Determine the (X, Y) coordinate at the center of the cell enclosing the given text.  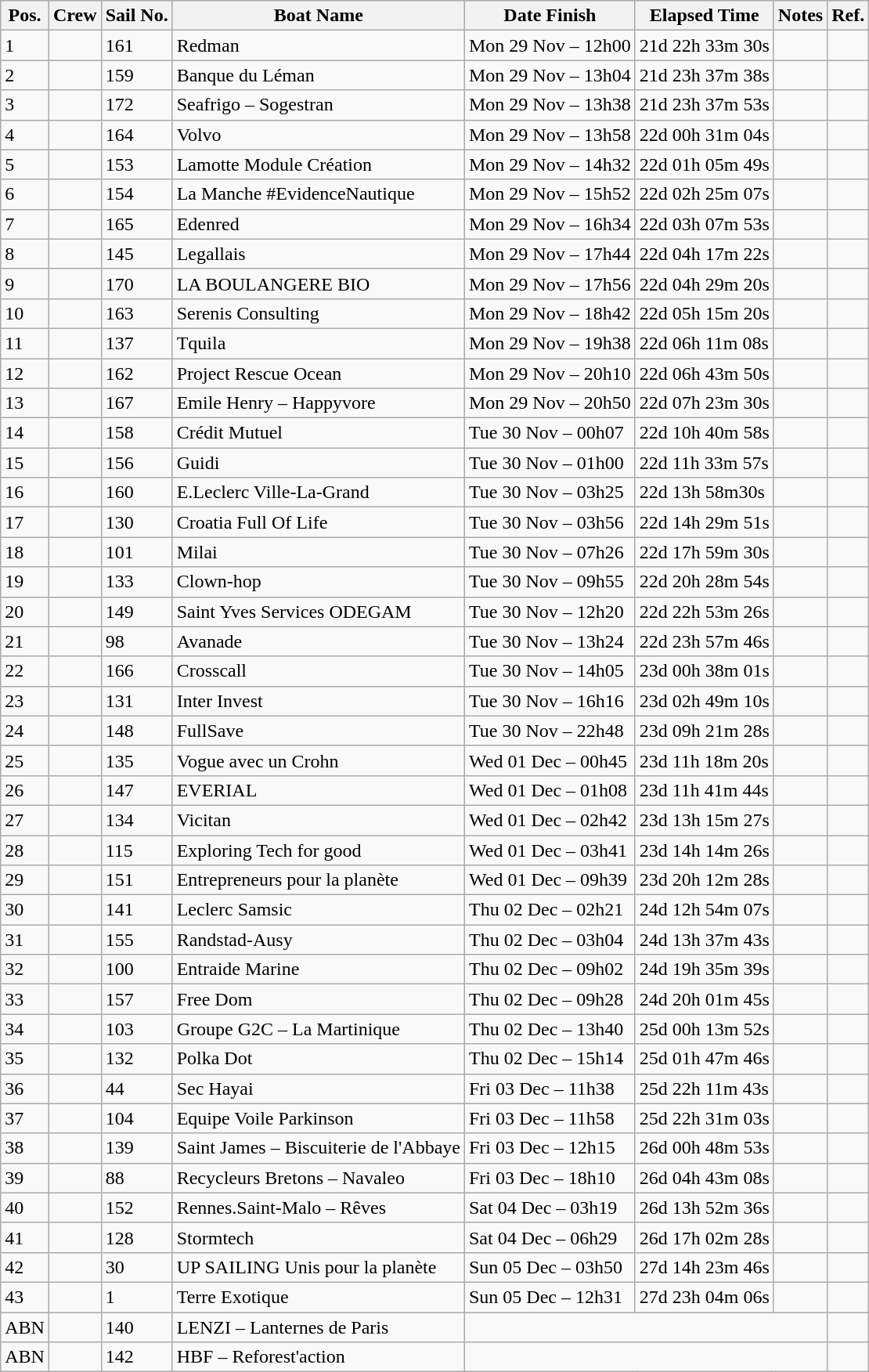
28 (25, 850)
2 (25, 75)
137 (136, 343)
4 (25, 135)
Tue 30 Nov – 22h48 (550, 731)
34 (25, 1029)
22d 03h 07m 53s (705, 224)
Mon 29 Nov – 19h38 (550, 343)
24d 19h 35m 39s (705, 969)
22d 01h 05m 49s (705, 164)
103 (136, 1029)
Vicitan (318, 820)
Crosscall (318, 671)
147 (136, 790)
161 (136, 45)
140 (136, 1327)
Tue 30 Nov – 07h26 (550, 552)
Redman (318, 45)
32 (25, 969)
115 (136, 850)
7 (25, 224)
26d 17h 02m 28s (705, 1237)
162 (136, 374)
135 (136, 760)
23d 11h 41m 44s (705, 790)
Crew (75, 16)
21d 23h 37m 53s (705, 105)
Mon 29 Nov – 18h42 (550, 313)
Mon 29 Nov – 13h38 (550, 105)
Tue 30 Nov – 13h24 (550, 641)
141 (136, 910)
172 (136, 105)
24d 20h 01m 45s (705, 999)
151 (136, 880)
18 (25, 552)
22d 17h 59m 30s (705, 552)
Sail No. (136, 16)
9 (25, 283)
10 (25, 313)
Wed 01 Dec – 03h41 (550, 850)
26d 13h 52m 36s (705, 1208)
154 (136, 194)
Mon 29 Nov – 20h50 (550, 403)
Wed 01 Dec – 02h42 (550, 820)
163 (136, 313)
35 (25, 1059)
152 (136, 1208)
Randstad-Ausy (318, 940)
22d 14h 29m 51s (705, 522)
Tue 30 Nov – 00h07 (550, 433)
170 (136, 283)
Elapsed Time (705, 16)
44 (136, 1089)
Banque du Léman (318, 75)
Mon 29 Nov – 12h00 (550, 45)
38 (25, 1148)
Entrepreneurs pour la planète (318, 880)
UP SAILING Unis pour la planète (318, 1267)
13 (25, 403)
Pos. (25, 16)
133 (136, 582)
Leclerc Samsic (318, 910)
157 (136, 999)
165 (136, 224)
22d 10h 40m 58s (705, 433)
Thu 02 Dec – 09h02 (550, 969)
Mon 29 Nov – 14h32 (550, 164)
22d 06h 43m 50s (705, 374)
Entraide Marine (318, 969)
Croatia Full Of Life (318, 522)
134 (136, 820)
Emile Henry – Happyvore (318, 403)
164 (136, 135)
Wed 01 Dec – 01h08 (550, 790)
128 (136, 1237)
21d 23h 37m 38s (705, 75)
Mon 29 Nov – 20h10 (550, 374)
25d 22h 11m 43s (705, 1089)
148 (136, 731)
22d 00h 31m 04s (705, 135)
27d 23h 04m 06s (705, 1297)
LENZI – Lanternes de Paris (318, 1327)
39 (25, 1178)
Mon 29 Nov – 17h44 (550, 254)
Tue 30 Nov – 12h20 (550, 612)
33 (25, 999)
156 (136, 463)
24 (25, 731)
Legallais (318, 254)
Saint James – Biscuiterie de l'Abbaye (318, 1148)
24d 12h 54m 07s (705, 910)
Equipe Voile Parkinson (318, 1118)
29 (25, 880)
Mon 29 Nov – 13h04 (550, 75)
Exploring Tech for good (318, 850)
23 (25, 701)
23d 00h 38m 01s (705, 671)
130 (136, 522)
22d 05h 15m 20s (705, 313)
22d 02h 25m 07s (705, 194)
22d 11h 33m 57s (705, 463)
23d 13h 15m 27s (705, 820)
Sun 05 Dec – 03h50 (550, 1267)
42 (25, 1267)
Mon 29 Nov – 13h58 (550, 135)
Volvo (318, 135)
145 (136, 254)
139 (136, 1148)
Stormtech (318, 1237)
23d 14h 14m 26s (705, 850)
Sat 04 Dec – 03h19 (550, 1208)
8 (25, 254)
25d 22h 31m 03s (705, 1118)
23d 20h 12m 28s (705, 880)
Thu 02 Dec – 15h14 (550, 1059)
11 (25, 343)
23d 11h 18m 20s (705, 760)
15 (25, 463)
43 (25, 1297)
101 (136, 552)
14 (25, 433)
19 (25, 582)
22d 04h 17m 22s (705, 254)
E.Leclerc Ville-La-Grand (318, 493)
Free Dom (318, 999)
Mon 29 Nov – 16h34 (550, 224)
Milai (318, 552)
21d 22h 33m 30s (705, 45)
Edenred (318, 224)
23d 02h 49m 10s (705, 701)
155 (136, 940)
Mon 29 Nov – 15h52 (550, 194)
104 (136, 1118)
21 (25, 641)
25 (25, 760)
25d 01h 47m 46s (705, 1059)
Thu 02 Dec – 03h04 (550, 940)
22d 13h 58m30s (705, 493)
22 (25, 671)
Tue 30 Nov – 03h56 (550, 522)
Rennes.Saint-Malo – Rêves (318, 1208)
Wed 01 Dec – 09h39 (550, 880)
Project Rescue Ocean (318, 374)
Tue 30 Nov – 14h05 (550, 671)
Thu 02 Dec – 13h40 (550, 1029)
HBF – Reforest'action (318, 1357)
Recycleurs Bretons – Navaleo (318, 1178)
Fri 03 Dec – 12h15 (550, 1148)
LA BOULANGERE BIO (318, 283)
26d 04h 43m 08s (705, 1178)
22d 23h 57m 46s (705, 641)
27d 14h 23m 46s (705, 1267)
100 (136, 969)
Polka Dot (318, 1059)
17 (25, 522)
16 (25, 493)
Fri 03 Dec – 11h38 (550, 1089)
FullSave (318, 731)
31 (25, 940)
Date Finish (550, 16)
Saint Yves Services ODEGAM (318, 612)
La Manche #EvidenceNautique (318, 194)
Tue 30 Nov – 16h16 (550, 701)
131 (136, 701)
EVERIAL (318, 790)
6 (25, 194)
Terre Exotique (318, 1297)
Thu 02 Dec – 09h28 (550, 999)
22d 20h 28m 54s (705, 582)
Thu 02 Dec – 02h21 (550, 910)
159 (136, 75)
Avanade (318, 641)
12 (25, 374)
Sec Hayai (318, 1089)
Wed 01 Dec – 00h45 (550, 760)
37 (25, 1118)
Groupe G2C – La Martinique (318, 1029)
132 (136, 1059)
167 (136, 403)
153 (136, 164)
20 (25, 612)
142 (136, 1357)
22d 22h 53m 26s (705, 612)
Tue 30 Nov – 01h00 (550, 463)
Serenis Consulting (318, 313)
3 (25, 105)
Inter Invest (318, 701)
98 (136, 641)
26d 00h 48m 53s (705, 1148)
23d 09h 21m 28s (705, 731)
Fri 03 Dec – 11h58 (550, 1118)
41 (25, 1237)
166 (136, 671)
Lamotte Module Création (318, 164)
27 (25, 820)
24d 13h 37m 43s (705, 940)
5 (25, 164)
22d 07h 23m 30s (705, 403)
Seafrigo – Sogestran (318, 105)
Sun 05 Dec – 12h31 (550, 1297)
88 (136, 1178)
158 (136, 433)
Clown-hop (318, 582)
Fri 03 Dec – 18h10 (550, 1178)
Vogue avec un Crohn (318, 760)
160 (136, 493)
Tue 30 Nov – 09h55 (550, 582)
36 (25, 1089)
Notes (800, 16)
149 (136, 612)
25d 00h 13m 52s (705, 1029)
40 (25, 1208)
Tue 30 Nov – 03h25 (550, 493)
22d 06h 11m 08s (705, 343)
22d 04h 29m 20s (705, 283)
Ref. (849, 16)
Crédit Mutuel (318, 433)
Boat Name (318, 16)
Tquila (318, 343)
Guidi (318, 463)
Sat 04 Dec – 06h29 (550, 1237)
Mon 29 Nov – 17h56 (550, 283)
26 (25, 790)
